Search for the cell housing the specified text and yield its [x, y] center coordinate. 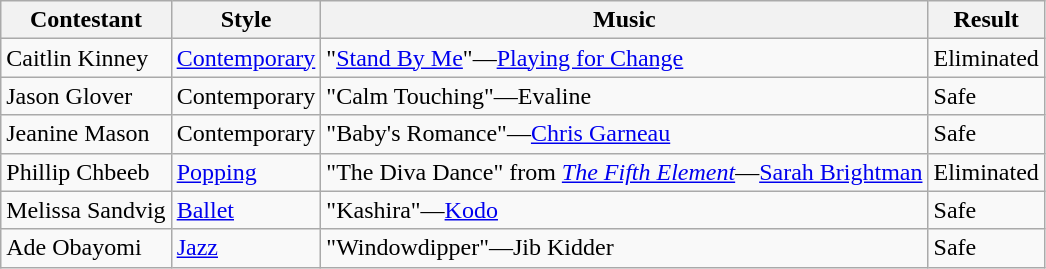
Popping [246, 172]
Ballet [246, 210]
Melissa Sandvig [86, 210]
"The Diva Dance" from The Fifth Element—Sarah Brightman [624, 172]
Result [986, 20]
Music [624, 20]
Jeanine Mason [86, 134]
Contestant [86, 20]
Phillip Chbeeb [86, 172]
Jason Glover [86, 96]
"Calm Touching"—Evaline [624, 96]
"Windowdipper"—Jib Kidder [624, 248]
"Kashira"—Kodo [624, 210]
"Stand By Me"—Playing for Change [624, 58]
Jazz [246, 248]
Ade Obayomi [86, 248]
Caitlin Kinney [86, 58]
Style [246, 20]
"Baby's Romance"—Chris Garneau [624, 134]
